From the cell containing the given text, extract its center point as [x, y] coordinate. 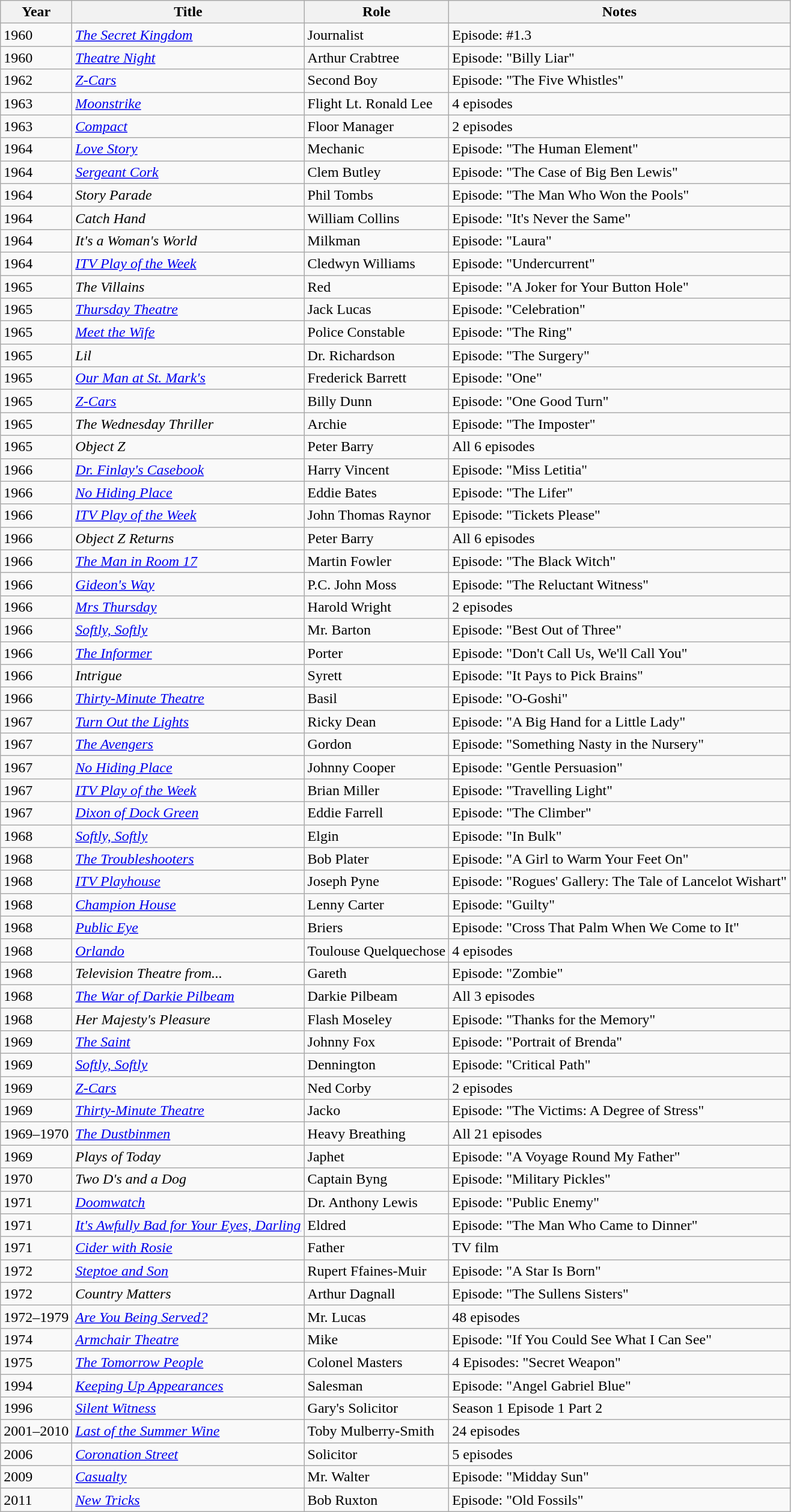
Mr. Barton [376, 630]
Father [376, 1248]
Episode: #1.3 [620, 35]
Episode: "The Black Witch" [620, 561]
The Secret Kingdom [188, 35]
Television Theatre from... [188, 973]
Police Constable [376, 333]
Journalist [376, 35]
Lenny Carter [376, 905]
Martin Fowler [376, 561]
Episode: "O-Goshi" [620, 699]
New Tricks [188, 1500]
Last of the Summer Wine [188, 1431]
Episode: "Midday Sun" [620, 1477]
Ricky Dean [376, 722]
Episode: "The Ring" [620, 333]
Flash Moseley [376, 1019]
Episode: "If You Could See What I Can See" [620, 1339]
Episode: "Miss Letitia" [620, 470]
Love Story [188, 149]
Notes [620, 12]
Lil [188, 355]
Object Z [188, 447]
1974 [36, 1339]
Eddie Bates [376, 493]
Episode: "Don't Call Us, We'll Call You" [620, 653]
Harry Vincent [376, 470]
It's Awfully Bad for Your Eyes, Darling [188, 1225]
Rupert Ffaines-Muir [376, 1271]
The Troubleshooters [188, 859]
Episode: "The Case of Big Ben Lewis" [620, 172]
TV film [620, 1248]
Johnny Cooper [376, 767]
Episode: "The Imposter" [620, 424]
Episode: "The Climber" [620, 813]
Episode: "The Man Who Won the Pools" [620, 195]
Episode: "The Human Element" [620, 149]
Eldred [376, 1225]
The Wednesday Thriller [188, 424]
Episode: "Laura" [620, 241]
Phil Tombs [376, 195]
Theatre Night [188, 58]
Her Majesty's Pleasure [188, 1019]
Episode: "Tickets Please" [620, 515]
Episode: "Something Nasty in the Nursery" [620, 745]
Gareth [376, 973]
Object Z Returns [188, 538]
Basil [376, 699]
Jack Lucas [376, 310]
P.C. John Moss [376, 584]
Archie [376, 424]
1996 [36, 1409]
Keeping Up Appearances [188, 1385]
The Avengers [188, 745]
Second Boy [376, 81]
Milkman [376, 241]
Episode: "The Surgery" [620, 355]
Briers [376, 927]
Gideon's Way [188, 584]
Episode: "Angel Gabriel Blue" [620, 1385]
Catch Hand [188, 218]
1970 [36, 1179]
Episode: "Billy Liar" [620, 58]
Cider with Rosie [188, 1248]
Heavy Breathing [376, 1134]
Flight Lt. Ronald Lee [376, 103]
Dr. Anthony Lewis [376, 1202]
Episode: "Critical Path" [620, 1065]
Dennington [376, 1065]
All 21 episodes [620, 1134]
Mrs Thursday [188, 607]
Episode: "Zombie" [620, 973]
John Thomas Raynor [376, 515]
Episode: "It's Never the Same" [620, 218]
Episode: "One Good Turn" [620, 401]
Gary's Solicitor [376, 1409]
Clem Butley [376, 172]
Episode: "One" [620, 378]
Silent Witness [188, 1409]
Episode: "It Pays to Pick Brains" [620, 676]
Episode: "A Joker for Your Button Hole" [620, 287]
Public Eye [188, 927]
1969–1970 [36, 1134]
Bob Plater [376, 859]
1994 [36, 1385]
Salesman [376, 1385]
Our Man at St. Mark's [188, 378]
Episode: "Travelling Light" [620, 790]
Floor Manager [376, 126]
Intrigue [188, 676]
Turn Out the Lights [188, 722]
Ned Corby [376, 1088]
Country Matters [188, 1294]
Eddie Farrell [376, 813]
Episode: "The Lifer" [620, 493]
Champion House [188, 905]
The Dustbinmen [188, 1134]
The Man in Room 17 [188, 561]
Syrett [376, 676]
The Saint [188, 1042]
Japhet [376, 1157]
Jacko [376, 1111]
Year [36, 12]
Title [188, 12]
24 episodes [620, 1431]
The Villains [188, 287]
Orlando [188, 950]
Episode: "Rogues' Gallery: The Tale of Lancelot Wishart" [620, 882]
Casualty [188, 1477]
5 episodes [620, 1454]
Episode: "Portrait of Brenda" [620, 1042]
Are You Being Served? [188, 1317]
1975 [36, 1362]
Episode: "The Reluctant Witness" [620, 584]
Episode: "Undercurrent" [620, 263]
Episode: "Old Fossils" [620, 1500]
Episode: "Military Pickles" [620, 1179]
Compact [188, 126]
All 3 episodes [620, 996]
ITV Playhouse [188, 882]
Mechanic [376, 149]
Doomwatch [188, 1202]
It's a Woman's World [188, 241]
Steptoe and Son [188, 1271]
Episode: "Guilty" [620, 905]
Episode: "Celebration" [620, 310]
2009 [36, 1477]
Sergeant Cork [188, 172]
Johnny Fox [376, 1042]
Bob Ruxton [376, 1500]
The Tomorrow People [188, 1362]
Episode: "Cross That Palm When We Come to It" [620, 927]
Armchair Theatre [188, 1339]
Toby Mulberry-Smith [376, 1431]
Arthur Crabtree [376, 58]
Coronation Street [188, 1454]
The Informer [188, 653]
Toulouse Quelquechose [376, 950]
Mike [376, 1339]
Elgin [376, 836]
Episode: "In Bulk" [620, 836]
Dr. Finlay's Casebook [188, 470]
1972–1979 [36, 1317]
Porter [376, 653]
Arthur Dagnall [376, 1294]
Episode: "A Voyage Round My Father" [620, 1157]
Meet the Wife [188, 333]
Darkie Pilbeam [376, 996]
Episode: "Thanks for the Memory" [620, 1019]
The War of Darkie Pilbeam [188, 996]
Frederick Barrett [376, 378]
Role [376, 12]
Story Parade [188, 195]
Episode: "The Man Who Came to Dinner" [620, 1225]
Solicitor [376, 1454]
Brian Miller [376, 790]
Episode: "A Big Hand for a Little Lady" [620, 722]
Colonel Masters [376, 1362]
Mr. Lucas [376, 1317]
Episode: "Public Enemy" [620, 1202]
Episode: "Best Out of Three" [620, 630]
Episode: "Gentle Persuasion" [620, 767]
Cledwyn Williams [376, 263]
Mr. Walter [376, 1477]
4 Episodes: "Secret Weapon" [620, 1362]
Captain Byng [376, 1179]
Joseph Pyne [376, 882]
Season 1 Episode 1 Part 2 [620, 1409]
Plays of Today [188, 1157]
Harold Wright [376, 607]
Episode: "A Girl to Warm Your Feet On" [620, 859]
Two D's and a Dog [188, 1179]
Episode: "The Victims: A Degree of Stress" [620, 1111]
2011 [36, 1500]
Episode: "The Sullens Sisters" [620, 1294]
Dixon of Dock Green [188, 813]
Red [376, 287]
Dr. Richardson [376, 355]
2001–2010 [36, 1431]
Moonstrike [188, 103]
Episode: "The Five Whistles" [620, 81]
Billy Dunn [376, 401]
1962 [36, 81]
Episode: "A Star Is Born" [620, 1271]
William Collins [376, 218]
2006 [36, 1454]
48 episodes [620, 1317]
Gordon [376, 745]
Thursday Theatre [188, 310]
